From the cell containing the given text, extract its center point as [x, y] coordinate. 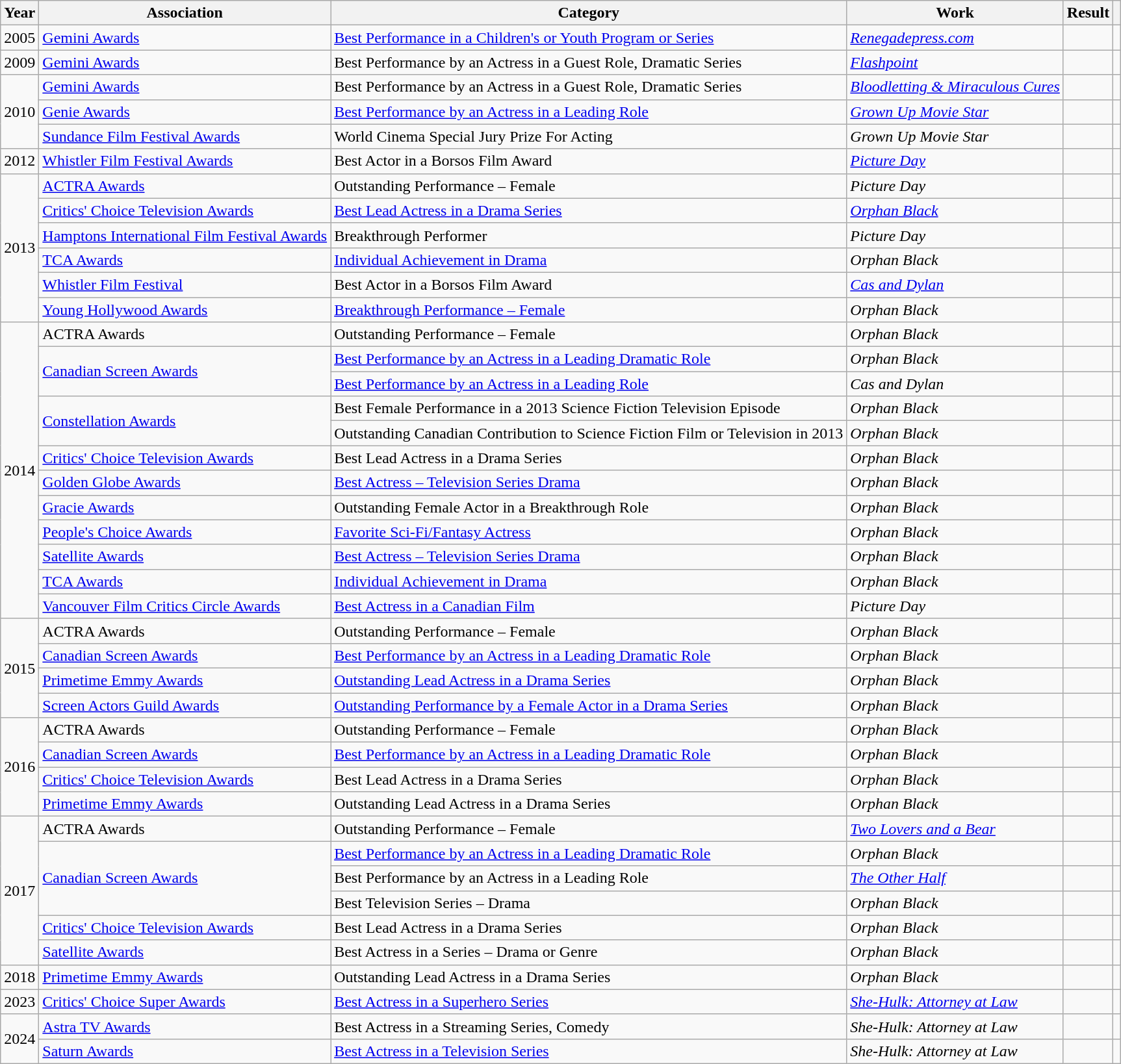
Flashpoint [955, 62]
The Other Half [955, 878]
2024 [19, 1039]
2017 [19, 891]
Outstanding Performance by a Female Actor in a Drama Series [589, 705]
Sundance Film Festival Awards [185, 136]
Genie Awards [185, 112]
Whistler Film Festival Awards [185, 161]
Best Television Series – Drama [589, 903]
2009 [19, 62]
Golden Globe Awards [185, 483]
Screen Actors Guild Awards [185, 705]
Gracie Awards [185, 507]
Best Actress in a Series – Drama or Genre [589, 952]
Critics' Choice Super Awards [185, 1002]
People's Choice Awards [185, 532]
Hamptons International Film Festival Awards [185, 235]
Best Performance in a Children's or Youth Program or Series [589, 38]
Renegadepress.com [955, 38]
Best Actress in a Streaming Series, Comedy [589, 1026]
Constellation Awards [185, 421]
Breakthrough Performer [589, 235]
2013 [19, 247]
Best Actress in a Television Series [589, 1051]
Best Actress in a Canadian Film [589, 606]
Saturn Awards [185, 1051]
Vancouver Film Critics Circle Awards [185, 606]
2023 [19, 1002]
Outstanding Canadian Contribution to Science Fiction Film or Television in 2013 [589, 433]
2005 [19, 38]
2016 [19, 767]
2018 [19, 977]
Breakthrough Performance – Female [589, 310]
World Cinema Special Jury Prize For Acting [589, 136]
Bloodletting & Miraculous Cures [955, 87]
Outstanding Female Actor in a Breakthrough Role [589, 507]
2015 [19, 668]
Young Hollywood Awards [185, 310]
2010 [19, 112]
Result [1088, 13]
Favorite Sci-Fi/Fantasy Actress [589, 532]
Work [955, 13]
Two Lovers and a Bear [955, 829]
Best Female Performance in a 2013 Science Fiction Television Episode [589, 409]
Category [589, 13]
Best Actress in a Superhero Series [589, 1002]
Whistler Film Festival [185, 285]
2014 [19, 470]
2012 [19, 161]
Year [19, 13]
Association [185, 13]
Astra TV Awards [185, 1026]
